Provide the (X, Y) coordinate of the cell's center where the given text is located.  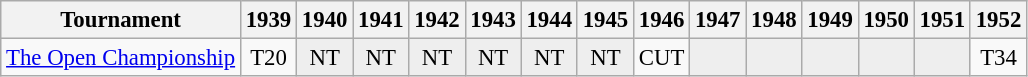
T20 (268, 58)
1945 (605, 20)
T34 (998, 58)
1942 (437, 20)
CUT (661, 58)
1947 (718, 20)
1943 (493, 20)
1946 (661, 20)
1940 (325, 20)
1944 (549, 20)
1951 (942, 20)
1941 (381, 20)
1939 (268, 20)
1950 (886, 20)
Tournament (121, 20)
1949 (830, 20)
1952 (998, 20)
1948 (774, 20)
The Open Championship (121, 58)
